Extract the [X, Y] coordinate from the center of the cell holding the provided text.  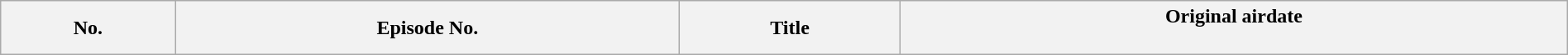
Episode No. [427, 28]
No. [88, 28]
Title [791, 28]
Original airdate [1234, 28]
